Capture the cell that displays the provided text and extract its [X, Y] central coordinate. 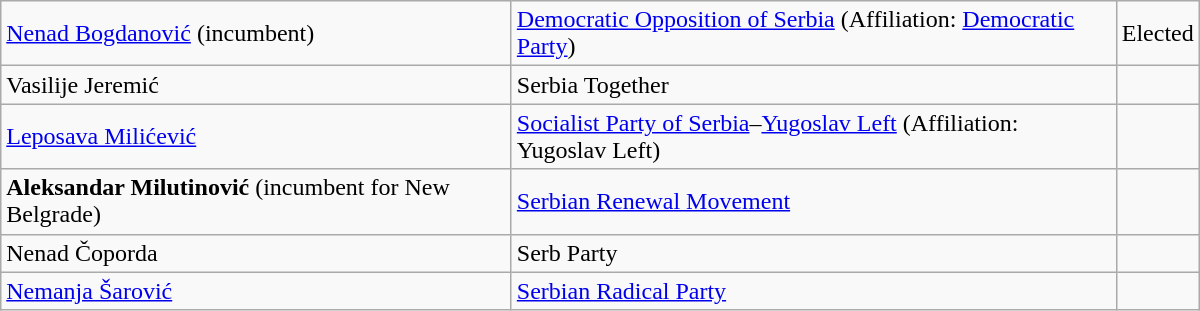
Vasilije Jeremić [256, 85]
Serb Party [814, 253]
Elected [1158, 34]
Nemanja Šarović [256, 291]
Serbian Renewal Movement [814, 202]
Aleksandar Milutinović (incumbent for New Belgrade) [256, 202]
Serbia Together [814, 85]
Socialist Party of Serbia–Yugoslav Left (Affiliation: Yugoslav Left) [814, 136]
Nenad Bogdanović (incumbent) [256, 34]
Democratic Opposition of Serbia (Affiliation: Democratic Party) [814, 34]
Leposava Milićević [256, 136]
Nenad Čoporda [256, 253]
Serbian Radical Party [814, 291]
